Locate the cell with the specified text and output its (X, Y) center coordinate. 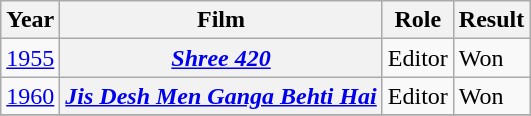
Role (418, 20)
Result (491, 20)
Jis Desh Men Ganga Behti Hai (221, 96)
1960 (30, 96)
Shree 420 (221, 58)
Year (30, 20)
Film (221, 20)
1955 (30, 58)
